Locate the cell with the specified text and output its [x, y] center coordinate. 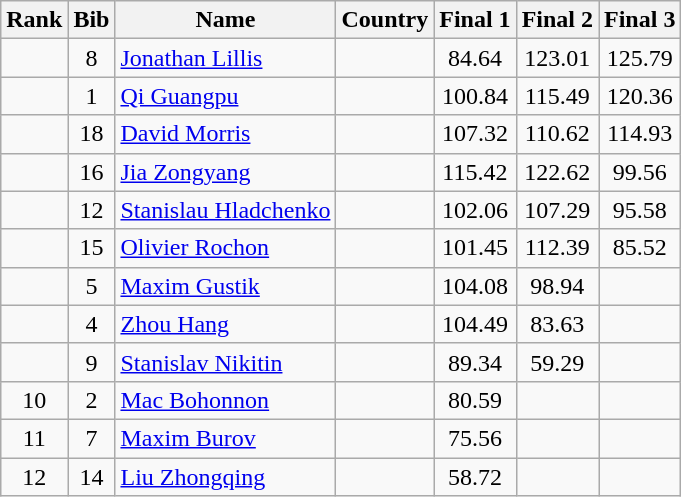
102.06 [475, 210]
Country [385, 20]
Olivier Rochon [226, 248]
Stanislau Hladchenko [226, 210]
Final 2 [557, 20]
5 [92, 286]
9 [92, 362]
110.62 [557, 134]
75.56 [475, 438]
7 [92, 438]
112.39 [557, 248]
115.49 [557, 96]
98.94 [557, 286]
80.59 [475, 400]
Name [226, 20]
Liu Zhongqing [226, 477]
Mac Bohonnon [226, 400]
123.01 [557, 58]
David Morris [226, 134]
104.08 [475, 286]
95.58 [639, 210]
15 [92, 248]
114.93 [639, 134]
107.29 [557, 210]
Rank [34, 20]
Final 1 [475, 20]
Qi Guangpu [226, 96]
Final 3 [639, 20]
Bib [92, 20]
58.72 [475, 477]
Stanislav Nikitin [226, 362]
107.32 [475, 134]
84.64 [475, 58]
Maxim Gustik [226, 286]
120.36 [639, 96]
101.45 [475, 248]
Jia Zongyang [226, 172]
59.29 [557, 362]
122.62 [557, 172]
85.52 [639, 248]
14 [92, 477]
18 [92, 134]
4 [92, 324]
Maxim Burov [226, 438]
11 [34, 438]
Jonathan Lillis [226, 58]
8 [92, 58]
100.84 [475, 96]
Zhou Hang [226, 324]
83.63 [557, 324]
104.49 [475, 324]
89.34 [475, 362]
1 [92, 96]
115.42 [475, 172]
125.79 [639, 58]
10 [34, 400]
2 [92, 400]
16 [92, 172]
99.56 [639, 172]
